For the text-containing cell, return its midpoint in [x, y] coordinate format. 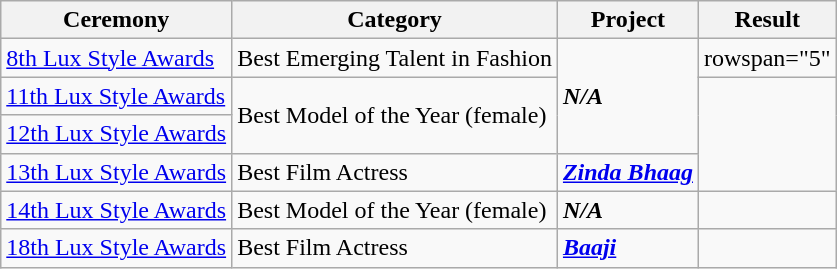
rowspan="5" [768, 58]
Category [395, 20]
8th Lux Style Awards [116, 58]
Result [768, 20]
14th Lux Style Awards [116, 210]
Best Emerging Talent in Fashion [395, 58]
12th Lux Style Awards [116, 134]
Baaji [628, 248]
Zinda Bhaag [628, 172]
13th Lux Style Awards [116, 172]
18th Lux Style Awards [116, 248]
Ceremony [116, 20]
11th Lux Style Awards [116, 96]
Project [628, 20]
